Pinpoint the cell where the given text exists, returning its [x, y] midpoint coordinate. 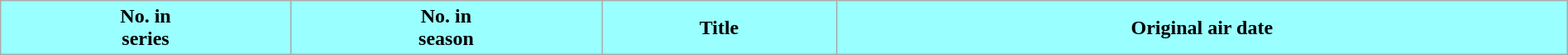
No. inseries [146, 28]
Original air date [1202, 28]
Title [719, 28]
No. inseason [446, 28]
